Find where the given text appears and provide that cell's center as [x, y] coordinate. 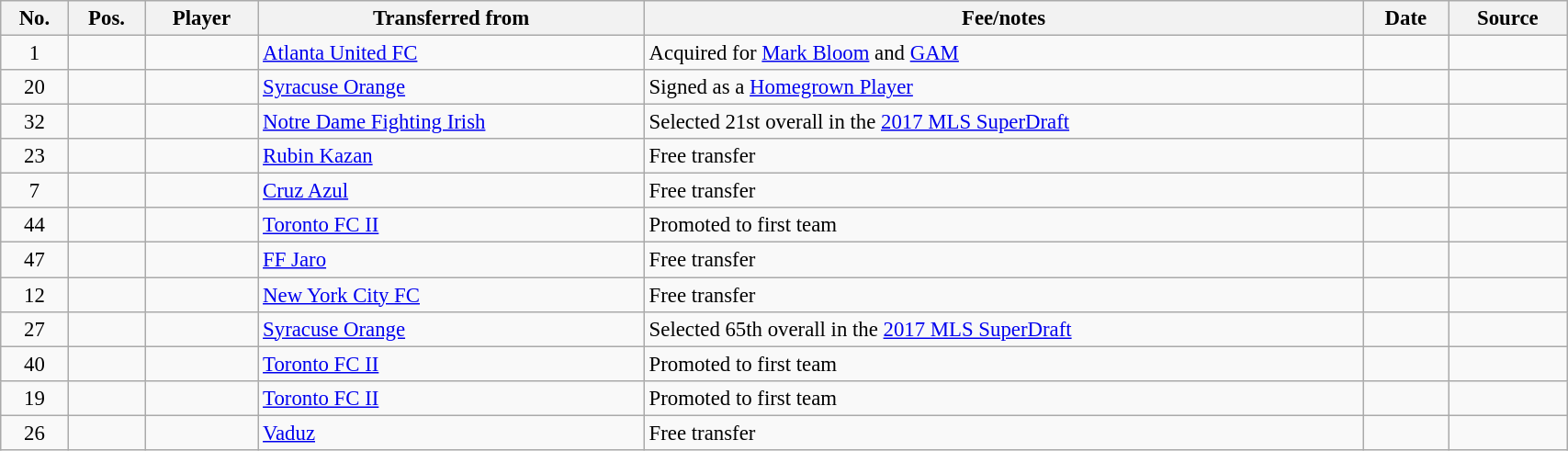
No. [35, 18]
Player [202, 18]
27 [35, 329]
7 [35, 191]
23 [35, 156]
44 [35, 225]
26 [35, 433]
19 [35, 398]
40 [35, 364]
32 [35, 122]
1 [35, 53]
Fee/notes [1003, 18]
Atlanta United FC [452, 53]
47 [35, 260]
Selected 65th overall in the 2017 MLS SuperDraft [1003, 329]
Selected 21st overall in the 2017 MLS SuperDraft [1003, 122]
20 [35, 87]
Rubin Kazan [452, 156]
FF Jaro [452, 260]
12 [35, 295]
Vaduz [452, 433]
Pos. [107, 18]
Cruz Azul [452, 191]
Date [1405, 18]
Acquired for Mark Bloom and GAM [1003, 53]
Notre Dame Fighting Irish [452, 122]
New York City FC [452, 295]
Transferred from [452, 18]
Signed as a Homegrown Player [1003, 87]
Source [1508, 18]
